Detect which cell encompasses the target text, then output its (x, y) center coordinate. 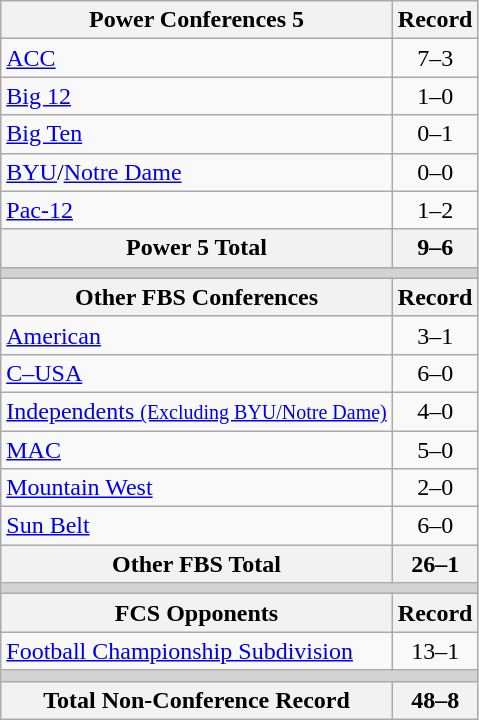
Football Championship Subdivision (197, 651)
Independents (Excluding BYU/Notre Dame) (197, 411)
2–0 (435, 488)
26–1 (435, 564)
7–3 (435, 58)
Total Non-Conference Record (197, 700)
0–1 (435, 134)
C–USA (197, 373)
Other FBS Total (197, 564)
Sun Belt (197, 526)
1–0 (435, 96)
Big 12 (197, 96)
MAC (197, 449)
48–8 (435, 700)
American (197, 335)
0–0 (435, 172)
9–6 (435, 248)
3–1 (435, 335)
Mountain West (197, 488)
Power Conferences 5 (197, 20)
4–0 (435, 411)
5–0 (435, 449)
Power 5 Total (197, 248)
Big Ten (197, 134)
BYU/Notre Dame (197, 172)
1–2 (435, 210)
Pac-12 (197, 210)
ACC (197, 58)
Other FBS Conferences (197, 297)
13–1 (435, 651)
FCS Opponents (197, 613)
